Detect which cell encompasses the target text, then output its (X, Y) center coordinate. 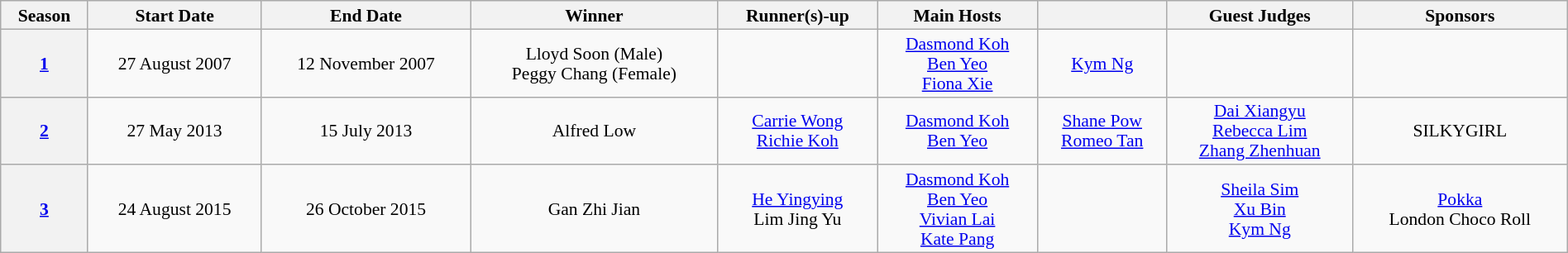
Runner(s)-up (797, 15)
15 July 2013 (366, 131)
Start Date (174, 15)
Sponsors (1460, 15)
Season (45, 15)
Dasmond Koh Ben Yeo Vivian Lai Kate Pang (958, 209)
24 August 2015 (174, 209)
Alfred Low (594, 131)
Dasmond Koh Ben Yeo (958, 131)
Dasmond Koh Ben Yeo Fiona Xie (958, 63)
Kym Ng (1102, 63)
Shane Pow Romeo Tan (1102, 131)
He Yingying Lim Jing Yu (797, 209)
Carrie Wong Richie Koh (797, 131)
Pokka London Choco Roll (1460, 209)
Sheila Sim Xu Bin Kym Ng (1260, 209)
Dai Xiangyu Rebecca Lim Zhang Zhenhuan (1260, 131)
Guest Judges (1260, 15)
Lloyd Soon (Male) Peggy Chang (Female) (594, 63)
SILKYGIRL (1460, 131)
3 (45, 209)
Main Hosts (958, 15)
27 May 2013 (174, 131)
Winner (594, 15)
End Date (366, 15)
12 November 2007 (366, 63)
1 (45, 63)
2 (45, 131)
Gan Zhi Jian (594, 209)
27 August 2007 (174, 63)
26 October 2015 (366, 209)
